Output the (x, y) coordinate of the center of the cell containing the given text.  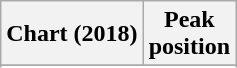
Peakposition (189, 34)
Chart (2018) (72, 34)
